Output the (x, y) coordinate of the center of the cell containing the given text.  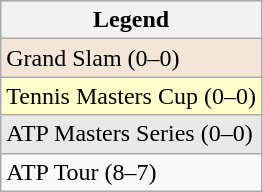
ATP Tour (8–7) (132, 172)
Legend (132, 20)
ATP Masters Series (0–0) (132, 134)
Grand Slam (0–0) (132, 58)
Tennis Masters Cup (0–0) (132, 96)
